Locate the cell with the specified text and output its (x, y) center coordinate. 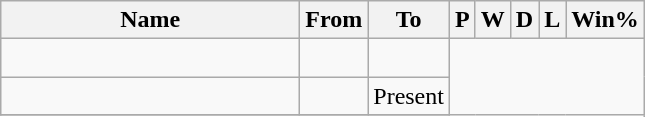
L (552, 20)
P (462, 20)
Present (409, 96)
Name (150, 20)
W (492, 20)
Win% (606, 20)
To (409, 20)
D (524, 20)
From (334, 20)
